Pinpoint the cell where the given text exists, returning its (x, y) midpoint coordinate. 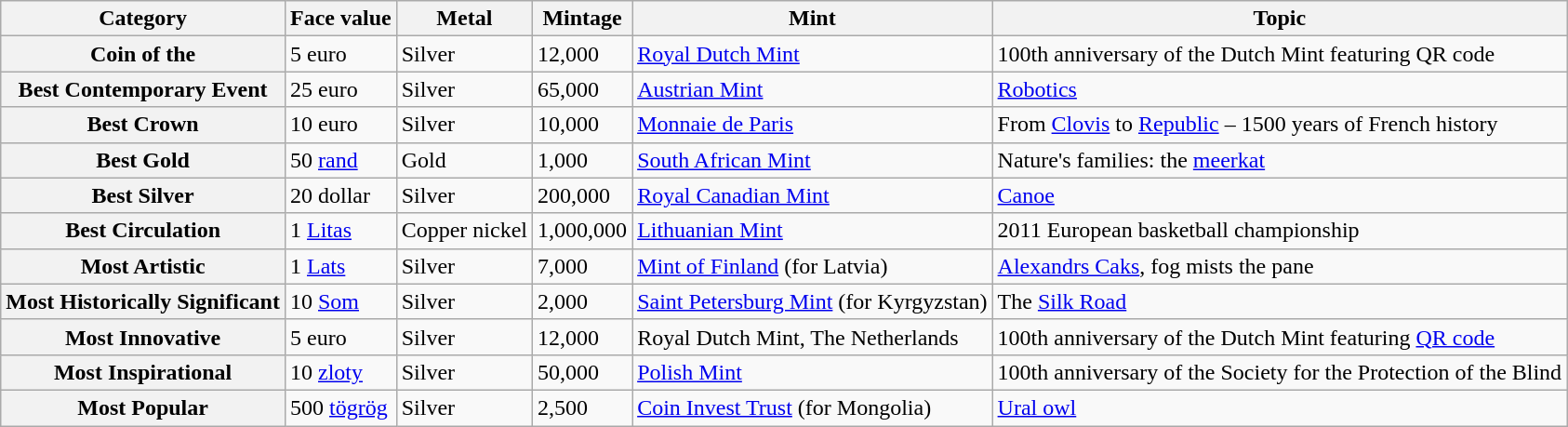
10 Som (340, 301)
1,000 (582, 160)
Most Popular (143, 407)
Best Circulation (143, 231)
Robotics (1280, 89)
From Clovis to Republic – 1500 years of French history (1280, 125)
Polish Mint (813, 372)
Best Silver (143, 195)
500 tögrög (340, 407)
Most Innovative (143, 337)
2,000 (582, 301)
Monnaie de Paris (813, 125)
1 Lats (340, 266)
Copper nickel (464, 231)
50 rand (340, 160)
10,000 (582, 125)
10 zloty (340, 372)
10 euro (340, 125)
1 Litas (340, 231)
Category (143, 19)
Nature's families: the meerkat (1280, 160)
Mintage (582, 19)
25 euro (340, 89)
Ural owl (1280, 407)
200,000 (582, 195)
Mint of Finland (for Latvia) (813, 266)
Coin Invest Trust (for Mongolia) (813, 407)
Most Artistic (143, 266)
Coin of the (143, 54)
Royal Canadian Mint (813, 195)
Royal Dutch Mint, The Netherlands (813, 337)
Canoe (1280, 195)
Face value (340, 19)
2,500 (582, 407)
Austrian Mint (813, 89)
Best Crown (143, 125)
1,000,000 (582, 231)
50,000 (582, 372)
The Silk Road (1280, 301)
Best Gold (143, 160)
2011 European basketball championship (1280, 231)
7,000 (582, 266)
Saint Petersburg Mint (for Kyrgyzstan) (813, 301)
65,000 (582, 89)
South African Mint (813, 160)
20 dollar (340, 195)
Topic (1280, 19)
Most Historically Significant (143, 301)
Lithuanian Mint (813, 231)
Mint (813, 19)
Best Contemporary Event (143, 89)
Royal Dutch Mint (813, 54)
100th anniversary of the Society for the Protection of the Blind (1280, 372)
Alexandrs Caks, fog mists the pane (1280, 266)
Most Inspirational (143, 372)
Gold (464, 160)
Metal (464, 19)
